Extract the (x, y) coordinate from the center of the cell holding the provided text.  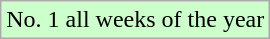
No. 1 all weeks of the year (136, 20)
